Locate the cell with the specified text and output its (X, Y) center coordinate. 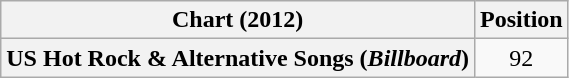
92 (521, 58)
Chart (2012) (238, 20)
US Hot Rock & Alternative Songs (Billboard) (238, 58)
Position (521, 20)
